Identify which cell holds the provided text, then report its (x, y) central coordinate. 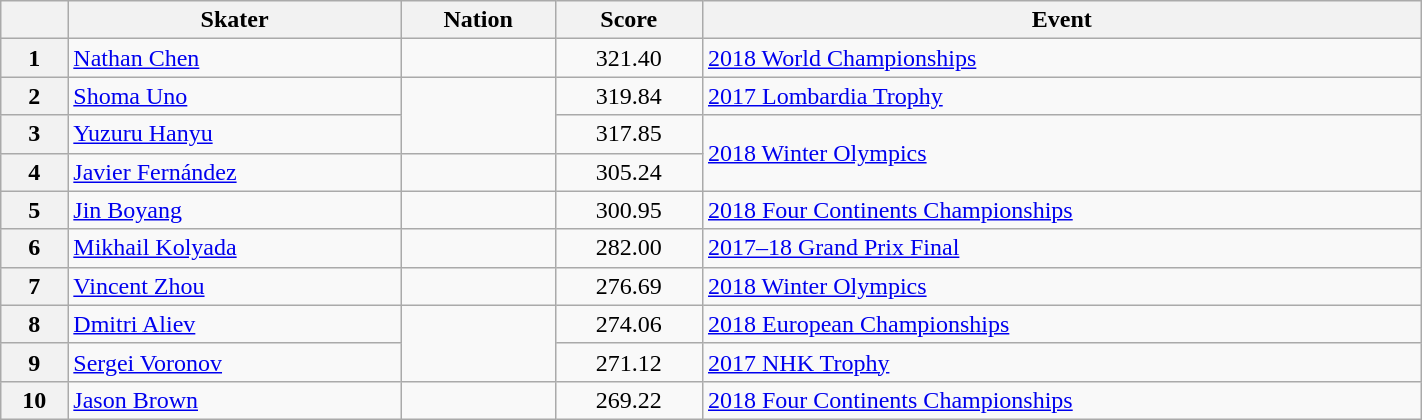
282.00 (628, 248)
8 (34, 324)
Jin Boyang (235, 210)
2017 NHK Trophy (1062, 362)
Score (628, 20)
Event (1062, 20)
Nation (478, 20)
2017–18 Grand Prix Final (1062, 248)
Javier Fernández (235, 172)
Nathan Chen (235, 58)
Shoma Uno (235, 96)
Yuzuru Hanyu (235, 134)
4 (34, 172)
271.12 (628, 362)
2018 European Championships (1062, 324)
274.06 (628, 324)
9 (34, 362)
317.85 (628, 134)
2018 World Championships (1062, 58)
1 (34, 58)
Dmitri Aliev (235, 324)
Jason Brown (235, 400)
3 (34, 134)
10 (34, 400)
5 (34, 210)
6 (34, 248)
319.84 (628, 96)
321.40 (628, 58)
2017 Lombardia Trophy (1062, 96)
Vincent Zhou (235, 286)
2 (34, 96)
Sergei Voronov (235, 362)
276.69 (628, 286)
269.22 (628, 400)
305.24 (628, 172)
Skater (235, 20)
7 (34, 286)
Mikhail Kolyada (235, 248)
300.95 (628, 210)
